For the text-containing cell, return its midpoint in [x, y] coordinate format. 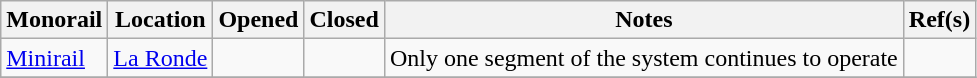
Only one segment of the system continues to operate [644, 58]
Closed [344, 20]
Opened [258, 20]
Ref(s) [939, 20]
Location [160, 20]
Minirail [54, 58]
Monorail [54, 20]
La Ronde [160, 58]
Notes [644, 20]
